Return the (x, y) coordinate for the center point of the cell that contains the specified text.  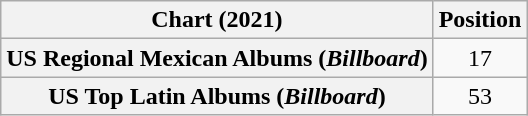
Chart (2021) (217, 20)
Position (480, 20)
17 (480, 58)
US Top Latin Albums (Billboard) (217, 96)
US Regional Mexican Albums (Billboard) (217, 58)
53 (480, 96)
